From the cell containing the given text, extract its center point as (X, Y) coordinate. 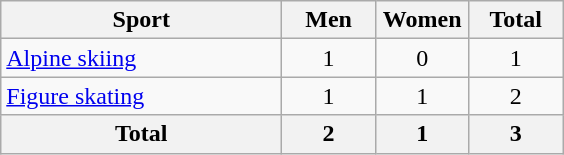
Sport (142, 20)
3 (516, 134)
Figure skating (142, 96)
Alpine skiing (142, 58)
Women (422, 20)
0 (422, 58)
Men (329, 20)
